Search for the cell housing the specified text and yield its [x, y] center coordinate. 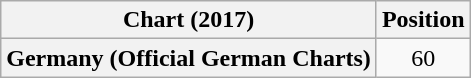
Position [423, 20]
60 [423, 58]
Chart (2017) [189, 20]
Germany (Official German Charts) [189, 58]
